Pinpoint the cell where the given text exists, returning its [x, y] midpoint coordinate. 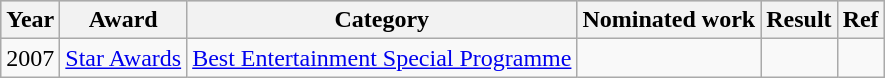
Best Entertainment Special Programme [382, 58]
Category [382, 20]
Ref [860, 20]
Award [124, 20]
Star Awards [124, 58]
Year [30, 20]
2007 [30, 58]
Nominated work [669, 20]
Result [799, 20]
